Scan for the cell matching the given text and deliver its [x, y] coordinate at center. 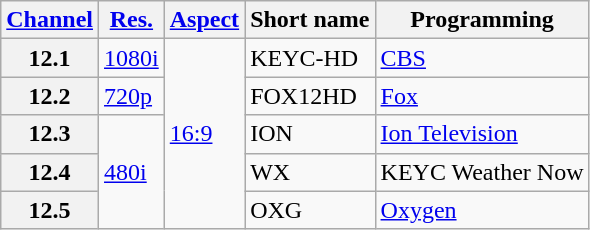
12.3 [50, 134]
ION [310, 134]
12.2 [50, 96]
12.5 [50, 210]
Res. [132, 20]
720p [132, 96]
OXG [310, 210]
Ion Television [482, 134]
Channel [50, 20]
Programming [482, 20]
KEYC Weather Now [482, 172]
Short name [310, 20]
1080i [132, 58]
Aspect [204, 20]
FOX12HD [310, 96]
KEYC-HD [310, 58]
Fox [482, 96]
WX [310, 172]
CBS [482, 58]
Oxygen [482, 210]
12.4 [50, 172]
480i [132, 172]
16:9 [204, 134]
12.1 [50, 58]
